Provide the [x, y] coordinate of the cell's center where the given text is located.  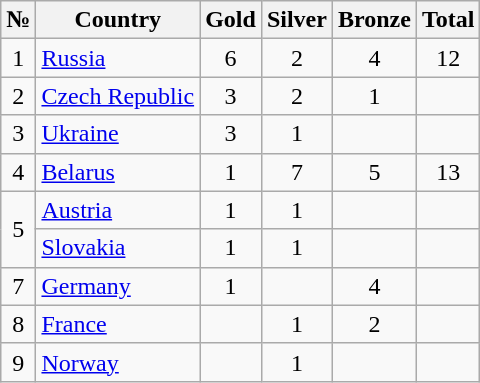
Slovakia [118, 248]
Country [118, 20]
Bronze [374, 20]
12 [448, 58]
Austria [118, 210]
8 [18, 324]
Total [448, 20]
France [118, 324]
Ukraine [118, 134]
Belarus [118, 172]
13 [448, 172]
Germany [118, 286]
Silver [296, 20]
9 [18, 362]
6 [231, 58]
Gold [231, 20]
Russia [118, 58]
Czech Republic [118, 96]
Norway [118, 362]
№ [18, 20]
